From the cell containing the given text, extract its center point as [X, Y] coordinate. 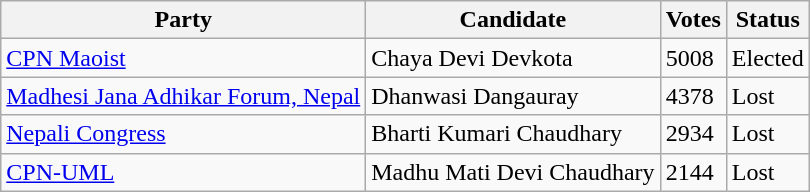
Bharti Kumari Chaudhary [513, 134]
Madhesi Jana Adhikar Forum, Nepal [184, 96]
CPN-UML [184, 172]
Nepali Congress [184, 134]
Madhu Mati Devi Chaudhary [513, 172]
Dhanwasi Dangauray [513, 96]
CPN Maoist [184, 58]
2934 [693, 134]
Candidate [513, 20]
Votes [693, 20]
Status [768, 20]
Elected [768, 58]
4378 [693, 96]
2144 [693, 172]
5008 [693, 58]
Party [184, 20]
Chaya Devi Devkota [513, 58]
